From the cell containing the given text, extract its center point as (X, Y) coordinate. 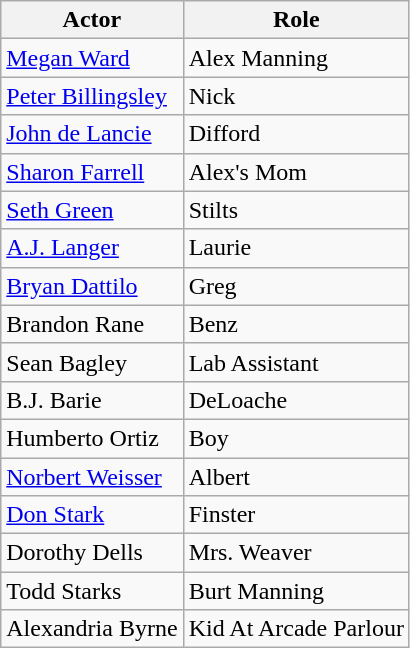
Finster (296, 515)
Alex's Mom (296, 172)
Lab Assistant (296, 362)
Laurie (296, 248)
Alexandria Byrne (92, 629)
Sean Bagley (92, 362)
Benz (296, 324)
B.J. Barie (92, 400)
Don Stark (92, 515)
Actor (92, 20)
Peter Billingsley (92, 96)
Humberto Ortiz (92, 438)
Norbert Weisser (92, 477)
Nick (296, 96)
Greg (296, 286)
DeLoache (296, 400)
Megan Ward (92, 58)
Dorothy Dells (92, 553)
Seth Green (92, 210)
Difford (296, 134)
Stilts (296, 210)
Bryan Dattilo (92, 286)
John de Lancie (92, 134)
Todd Starks (92, 591)
A.J. Langer (92, 248)
Albert (296, 477)
Burt Manning (296, 591)
Alex Manning (296, 58)
Mrs. Weaver (296, 553)
Boy (296, 438)
Kid At Arcade Parlour (296, 629)
Brandon Rane (92, 324)
Role (296, 20)
Sharon Farrell (92, 172)
